Determine the (X, Y) coordinate at the center of the cell enclosing the given text.  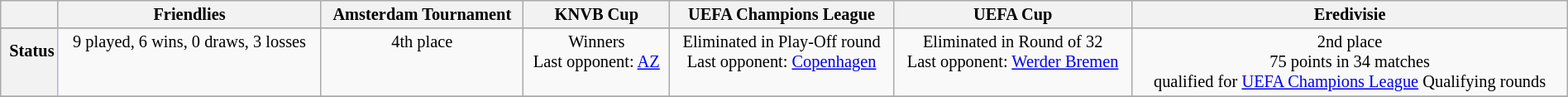
UEFA Champions League (782, 14)
4th place (422, 62)
KNVB Cup (597, 14)
Eliminated in Round of 32Last opponent: Werder Bremen (1012, 62)
WinnersLast opponent: AZ (597, 62)
2nd place75 points in 34 matchesqualified for UEFA Champions League Qualifying rounds (1350, 62)
UEFA Cup (1012, 14)
Eredivisie (1350, 14)
Status (30, 62)
9 played, 6 wins, 0 draws, 3 losses (189, 62)
Eliminated in Play-Off roundLast opponent: Copenhagen (782, 62)
Friendlies (189, 14)
Amsterdam Tournament (422, 14)
